Search for the cell housing the specified text and yield its (X, Y) center coordinate. 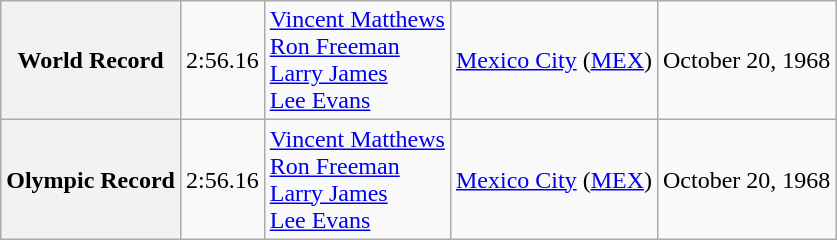
Olympic Record (91, 180)
World Record (91, 60)
